Capture the cell that displays the provided text and extract its (x, y) central coordinate. 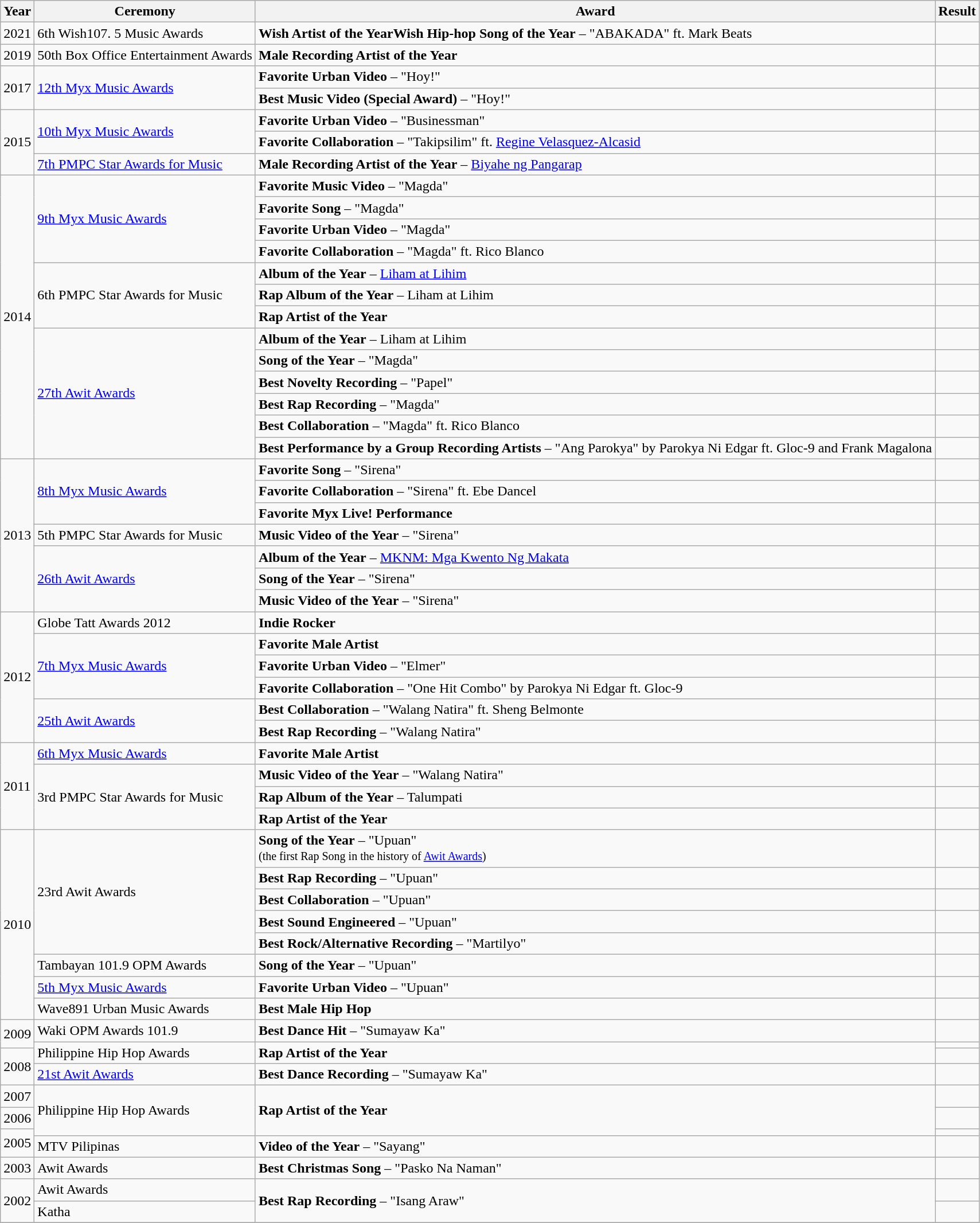
2006 (17, 1118)
Award (595, 11)
Favorite Music Video – "Magda" (595, 186)
Best Dance Recording – "Sumayaw Ka" (595, 1074)
2012 (17, 677)
25th Awit Awards (145, 721)
Favorite Urban Video – "Businessman" (595, 120)
2002 (17, 1201)
Favorite Urban Video – "Magda" (595, 229)
Favorite Collaboration – "Takipsilim" ft. Regine Velasquez-Alcasid (595, 142)
Favorite Song – "Magda" (595, 208)
2011 (17, 786)
Best Rap Recording – "Magda" (595, 404)
Katha (145, 1212)
27th Awit Awards (145, 393)
Ceremony (145, 11)
Best Rock/Alternative Recording – "Martilyo" (595, 943)
Favorite Collaboration – "Magda" ft. Rico Blanco (595, 251)
6th PMPC Star Awards for Music (145, 295)
Favorite Urban Video – "Upuan" (595, 987)
50th Box Office Entertainment Awards (145, 55)
Best Male Hip Hop (595, 1009)
7th Myx Music Awards (145, 666)
Globe Tatt Awards 2012 (145, 622)
Best Christmas Song – "Pasko Na Naman" (595, 1168)
Favorite Myx Live! Performance (595, 513)
2013 (17, 535)
6th Wish107. 5 Music Awards (145, 33)
9th Myx Music Awards (145, 218)
2005 (17, 1143)
2015 (17, 142)
2010 (17, 925)
2003 (17, 1168)
2014 (17, 317)
Wave891 Urban Music Awards (145, 1009)
Best Sound Engineered – "Upuan" (595, 921)
Best Collaboration – "Walang Natira" ft. Sheng Belmonte (595, 710)
Best Novelty Recording – "Papel" (595, 382)
Best Rap Recording – "Isang Araw" (595, 1201)
Best Rap Recording – "Upuan" (595, 878)
Song of the Year – "Upuan" (595, 965)
Favorite Urban Video – "Hoy!" (595, 77)
Result (957, 11)
Favorite Urban Video – "Elmer" (595, 666)
Tambayan 101.9 OPM Awards (145, 965)
8th Myx Music Awards (145, 491)
23rd Awit Awards (145, 892)
21st Awit Awards (145, 1074)
Male Recording Artist of the Year (595, 55)
Best Dance Hit – "Sumayaw Ka" (595, 1031)
10th Myx Music Awards (145, 131)
2008 (17, 1066)
Wish Artist of the YearWish Hip-hop Song of the Year – "ABAKADA" ft. Mark Beats (595, 33)
5th Myx Music Awards (145, 987)
Male Recording Artist of the Year – Biyahe ng Pangarap (595, 164)
Album of the Year – MKNM: Mga Kwento Ng Makata (595, 557)
Favorite Collaboration – "One Hit Combo" by Parokya Ni Edgar ft. Gloc-9 (595, 688)
Year (17, 11)
12th Myx Music Awards (145, 88)
2019 (17, 55)
Favorite Song – "Sirena" (595, 470)
Video of the Year – "Sayang" (595, 1146)
Rap Album of the Year – Talumpati (595, 797)
Music Video of the Year – "Walang Natira" (595, 775)
2017 (17, 88)
Best Rap Recording – "Walang Natira" (595, 732)
Song of the Year – "Upuan" (the first Rap Song in the history of Awit Awards) (595, 849)
Best Music Video (Special Award) – "Hoy!" (595, 99)
Rap Album of the Year – Liham at Lihim (595, 295)
5th PMPC Star Awards for Music (145, 535)
3rd PMPC Star Awards for Music (145, 797)
Favorite Collaboration – "Sirena" ft. Ebe Dancel (595, 491)
Best Collaboration – "Upuan" (595, 900)
Song of the Year – "Sirena" (595, 579)
2009 (17, 1034)
Waki OPM Awards 101.9 (145, 1031)
Song of the Year – "Magda" (595, 361)
7th PMPC Star Awards for Music (145, 164)
6th Myx Music Awards (145, 753)
2007 (17, 1096)
26th Awit Awards (145, 579)
2021 (17, 33)
Best Collaboration – "Magda" ft. Rico Blanco (595, 426)
MTV Pilipinas (145, 1146)
Indie Rocker (595, 622)
Best Performance by a Group Recording Artists – "Ang Parokya" by Parokya Ni Edgar ft. Gloc-9 and Frank Magalona (595, 448)
